Provide the (X, Y) coordinate of the cell's center where the given text is located.  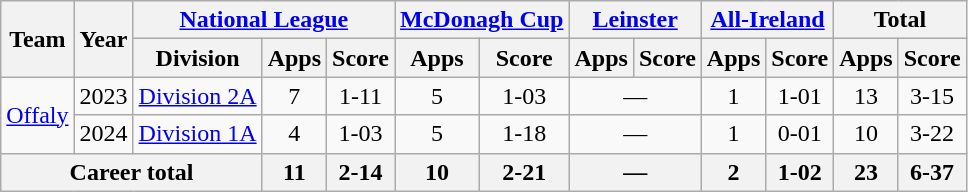
0-01 (800, 134)
Leinster (635, 20)
All-Ireland (767, 20)
Team (38, 39)
National League (264, 20)
Career total (132, 172)
3-22 (932, 134)
Division 2A (198, 96)
1-11 (361, 96)
2024 (104, 134)
6-37 (932, 172)
Total (900, 20)
13 (866, 96)
4 (294, 134)
McDonagh Cup (482, 20)
3-15 (932, 96)
2023 (104, 96)
Division 1A (198, 134)
2-14 (361, 172)
1-01 (800, 96)
7 (294, 96)
Offaly (38, 115)
1-02 (800, 172)
23 (866, 172)
Division (198, 58)
11 (294, 172)
1-18 (524, 134)
2-21 (524, 172)
Year (104, 39)
2 (733, 172)
